Identify which cell holds the provided text, then report its (x, y) central coordinate. 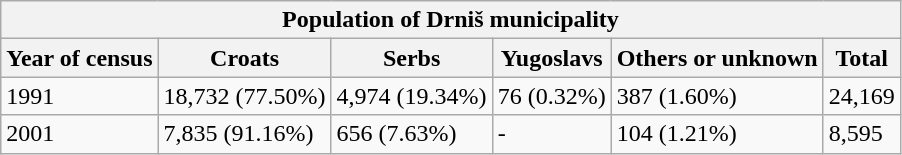
Croats (244, 58)
Yugoslavs (552, 58)
Year of census (80, 58)
- (552, 134)
2001 (80, 134)
656 (7.63%) (412, 134)
4,974 (19.34%) (412, 96)
387 (1.60%) (717, 96)
76 (0.32%) (552, 96)
Serbs (412, 58)
1991 (80, 96)
7,835 (91.16%) (244, 134)
8,595 (862, 134)
104 (1.21%) (717, 134)
18,732 (77.50%) (244, 96)
24,169 (862, 96)
Population of Drniš municipality (450, 20)
Total (862, 58)
Others or unknown (717, 58)
